Scan for the cell matching the given text and deliver its [x, y] coordinate at center. 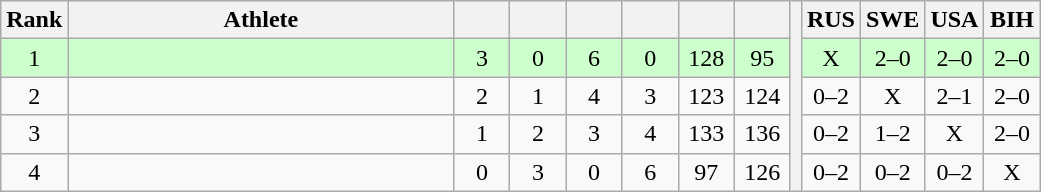
RUS [830, 20]
128 [706, 58]
97 [706, 172]
Athlete [261, 20]
SWE [892, 20]
133 [706, 134]
123 [706, 96]
USA [954, 20]
2–1 [954, 96]
124 [762, 96]
BIH [1012, 20]
Rank [34, 20]
1–2 [892, 134]
95 [762, 58]
136 [762, 134]
126 [762, 172]
